Pinpoint the cell where the given text exists, returning its [x, y] midpoint coordinate. 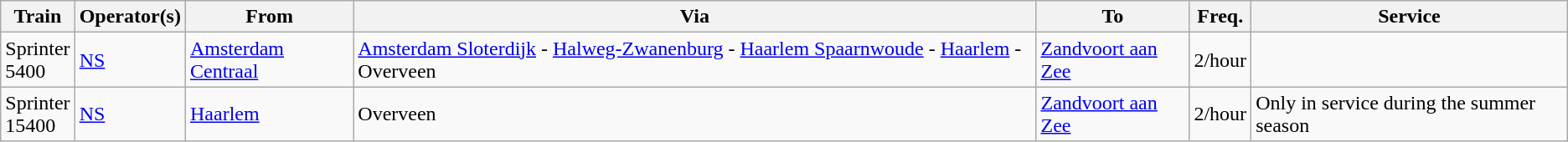
To [1112, 17]
Via [695, 17]
Service [1410, 17]
Freq. [1220, 17]
Train [38, 17]
Only in service during the summer season [1410, 114]
Amsterdam Sloterdijk - Halweg-Zwanenburg - Haarlem Spaarnwoude - Haarlem - Overveen [695, 60]
Overveen [695, 114]
Amsterdam Centraal [269, 60]
Sprinter5400 [38, 60]
Haarlem [269, 114]
Sprinter15400 [38, 114]
Operator(s) [130, 17]
From [269, 17]
